For the text-containing cell, return its midpoint in [X, Y] coordinate format. 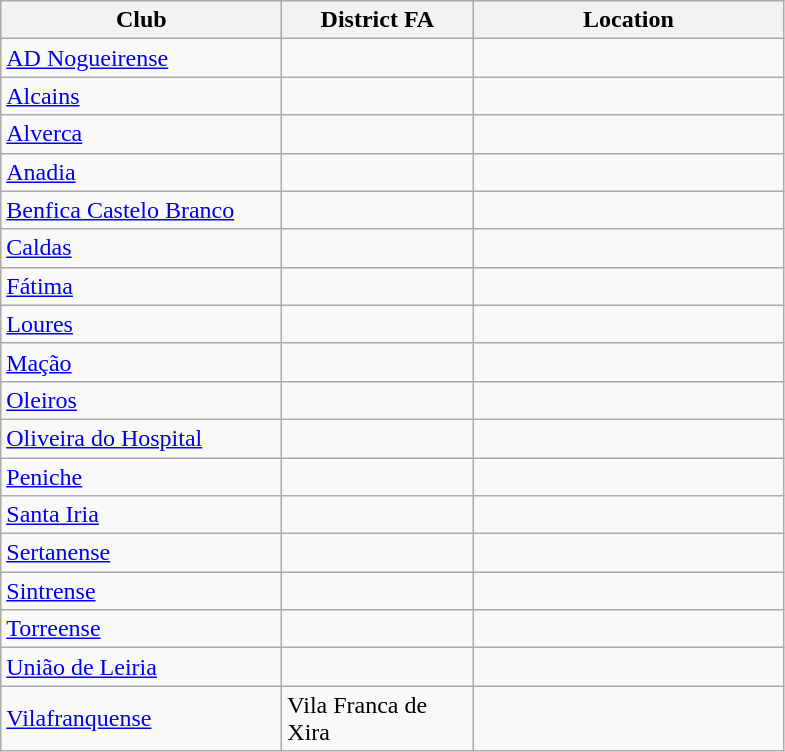
Santa Iria [142, 515]
Benfica Castelo Branco [142, 210]
Oleiros [142, 400]
Oliveira do Hospital [142, 438]
União de Leiria [142, 667]
Fátima [142, 286]
Sertanense [142, 553]
Club [142, 20]
Loures [142, 324]
Sintrense [142, 591]
Torreense [142, 629]
Vila Franca de Xira [378, 718]
District FA [378, 20]
Anadia [142, 172]
AD Nogueirense [142, 58]
Vilafranquense [142, 718]
Caldas [142, 248]
Alverca [142, 134]
Peniche [142, 477]
Alcains [142, 96]
Location [628, 20]
Mação [142, 362]
